Find where the given text appears and provide that cell's center as [x, y] coordinate. 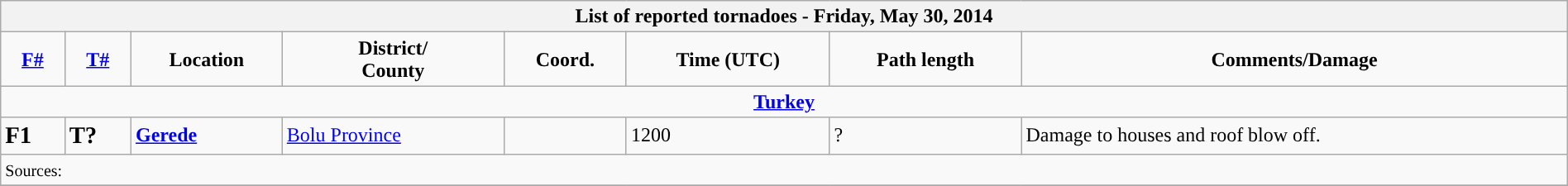
F1 [33, 136]
1200 [728, 136]
District/County [393, 60]
Gerede [207, 136]
List of reported tornadoes - Friday, May 30, 2014 [784, 17]
Damage to houses and roof blow off. [1294, 136]
F# [33, 60]
Time (UTC) [728, 60]
Path length [925, 60]
Sources: [784, 169]
Comments/Damage [1294, 60]
Coord. [565, 60]
Location [207, 60]
Turkey [784, 102]
T? [98, 136]
T# [98, 60]
Bolu Province [393, 136]
? [925, 136]
